Extract the [X, Y] coordinate from the center of the cell holding the provided text.  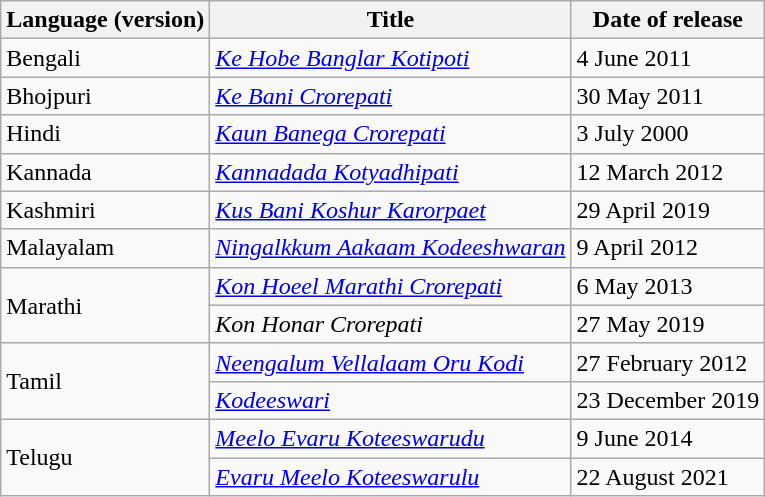
Kon Hoeel Marathi Crorepati [390, 286]
27 February 2012 [668, 362]
6 May 2013 [668, 286]
22 August 2021 [668, 477]
Bhojpuri [106, 96]
Language (version) [106, 20]
27 May 2019 [668, 324]
Neengalum Vellalaam Oru Kodi [390, 362]
Kannada [106, 172]
Evaru Meelo Koteeswarulu [390, 477]
4 June 2011 [668, 58]
Kon Honar Crorepati [390, 324]
Hindi [106, 134]
Malayalam [106, 248]
Ke Hobe Banglar Kotipoti [390, 58]
29 April 2019 [668, 210]
Ningalkkum Aakaam Kodeeshwaran [390, 248]
Kashmiri [106, 210]
Marathi [106, 305]
Kannadada Kotyadhipati [390, 172]
Ke Bani Crorepati [390, 96]
Tamil [106, 381]
Title [390, 20]
Bengali [106, 58]
Kaun Banega Crorepati [390, 134]
30 May 2011 [668, 96]
Kodeeswari [390, 400]
12 March 2012 [668, 172]
Meelo Evaru Koteeswarudu [390, 438]
3 July 2000 [668, 134]
9 June 2014 [668, 438]
9 April 2012 [668, 248]
Telugu [106, 457]
Date of release [668, 20]
Kus Bani Koshur Karorpaet [390, 210]
23 December 2019 [668, 400]
